Pinpoint the cell where the given text exists, returning its [x, y] midpoint coordinate. 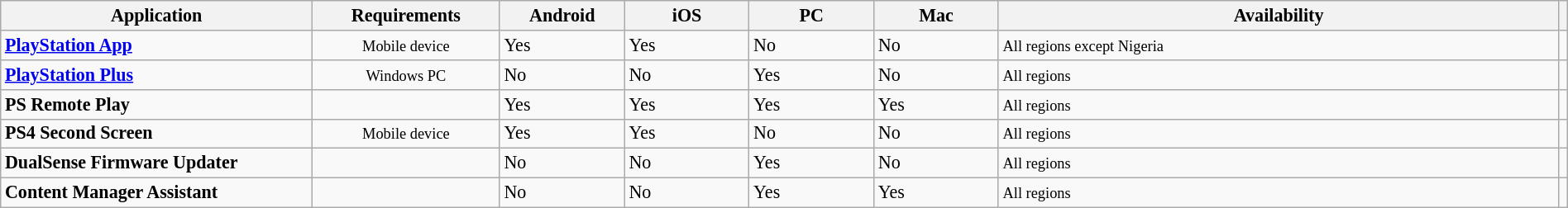
Requirements [407, 15]
Application [157, 15]
Availability [1279, 15]
iOS [686, 15]
PC [812, 15]
PlayStation App [157, 45]
All regions except Nigeria [1279, 45]
Content Manager Assistant [157, 192]
PS Remote Play [157, 104]
Windows PC [407, 74]
PS4 Second Screen [157, 134]
Mac [936, 15]
DualSense Firmware Updater [157, 163]
Android [562, 15]
PlayStation Plus [157, 74]
